Find where the given text appears and provide that cell's center as [X, Y] coordinate. 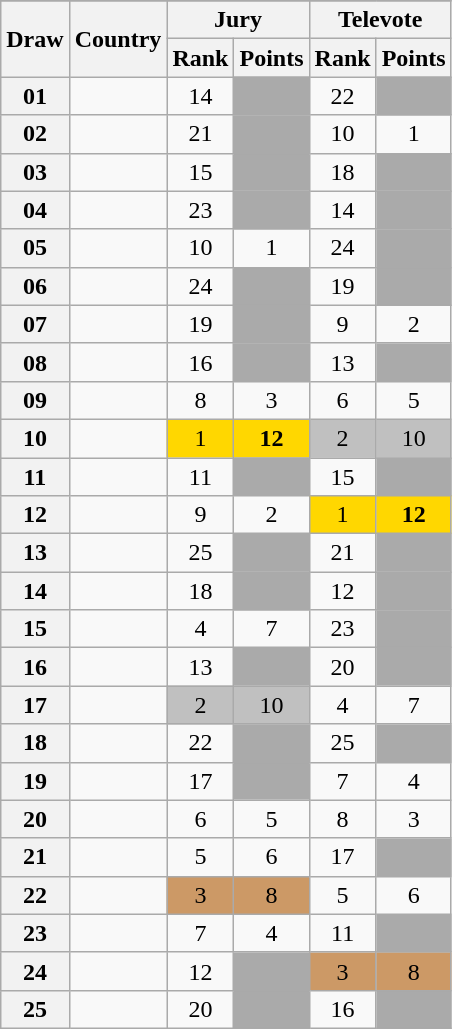
Country [118, 39]
Televote [380, 20]
07 [35, 324]
05 [35, 248]
01 [35, 96]
03 [35, 172]
04 [35, 210]
09 [35, 400]
02 [35, 134]
Jury [238, 20]
08 [35, 362]
Draw [35, 39]
06 [35, 286]
